Search for the cell housing the specified text and yield its [x, y] center coordinate. 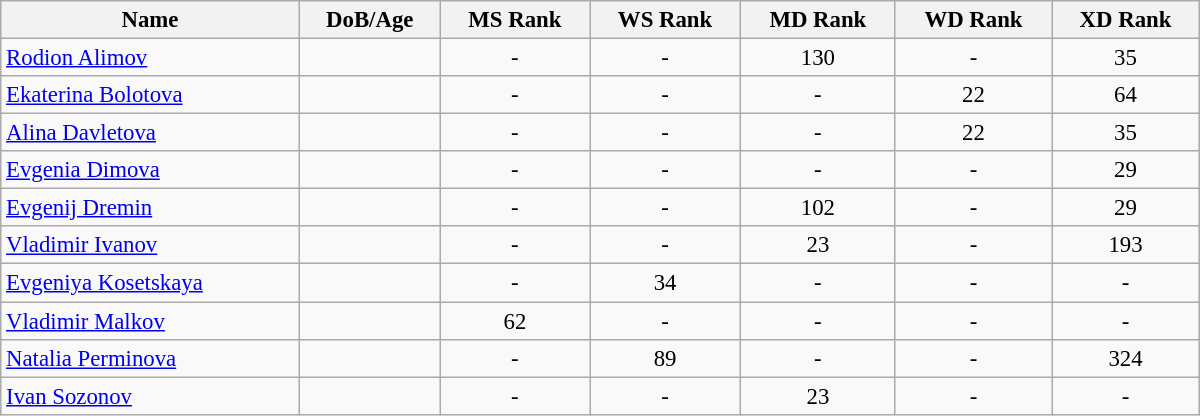
WD Rank [974, 20]
Natalia Perminova [150, 358]
Rodion Alimov [150, 58]
MD Rank [818, 20]
130 [818, 58]
Alina Davletova [150, 133]
Vladimir Malkov [150, 321]
102 [818, 208]
89 [666, 358]
Vladimir Ivanov [150, 245]
Ekaterina Bolotova [150, 95]
XD Rank [1126, 20]
Evgeniya Kosetskaya [150, 283]
Ivan Sozonov [150, 396]
WS Rank [666, 20]
Name [150, 20]
193 [1126, 245]
62 [514, 321]
Evgenia Dimova [150, 170]
324 [1126, 358]
DoB/Age [370, 20]
Evgenij Dremin [150, 208]
34 [666, 283]
64 [1126, 95]
MS Rank [514, 20]
